Extract the [x, y] coordinate from the center of the cell holding the provided text.  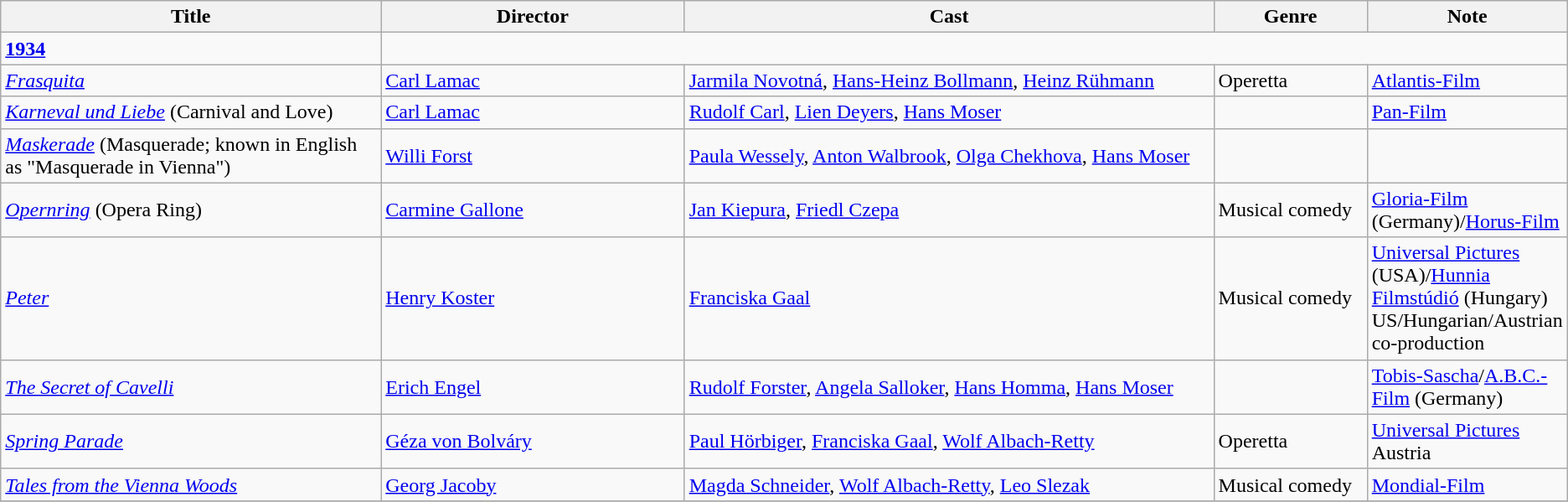
Erich Engel [533, 387]
Universal Pictures (USA)/Hunnia Filmstúdió (Hungary) US/Hungarian/Austrian co-production [1467, 298]
The Secret of Cavelli [191, 387]
Spring Parade [191, 441]
Cast [949, 17]
Rudolf Forster, Angela Salloker, Hans Homma, Hans Moser [949, 387]
Tobis-Sascha/A.B.C.-Film (Germany) [1467, 387]
Paula Wessely, Anton Walbrook, Olga Chekhova, Hans Moser [949, 156]
Carmine Gallone [533, 210]
Pan-Film [1467, 112]
Genre [1290, 17]
1934 [191, 49]
Magda Schneider, Wolf Albach-Retty, Leo Slezak [949, 484]
Jan Kiepura, Friedl Czepa [949, 210]
Mondial-Film [1467, 484]
Director [533, 17]
Universal Pictures Austria [1467, 441]
Peter [191, 298]
Gloria-Film (Germany)/Horus-Film [1467, 210]
Rudolf Carl, Lien Deyers, Hans Moser [949, 112]
Willi Forst [533, 156]
Note [1467, 17]
Henry Koster [533, 298]
Frasquita [191, 80]
Jarmila Novotná, Hans-Heinz Bollmann, Heinz Rühmann [949, 80]
Title [191, 17]
Opernring (Opera Ring) [191, 210]
Karneval und Liebe (Carnival and Love) [191, 112]
Géza von Bolváry [533, 441]
Atlantis-Film [1467, 80]
Tales from the Vienna Woods [191, 484]
Maskerade (Masquerade; known in English as "Masquerade in Vienna") [191, 156]
Paul Hörbiger, Franciska Gaal, Wolf Albach-Retty [949, 441]
Franciska Gaal [949, 298]
Georg Jacoby [533, 484]
